Pinpoint the cell where the given text exists, returning its [X, Y] midpoint coordinate. 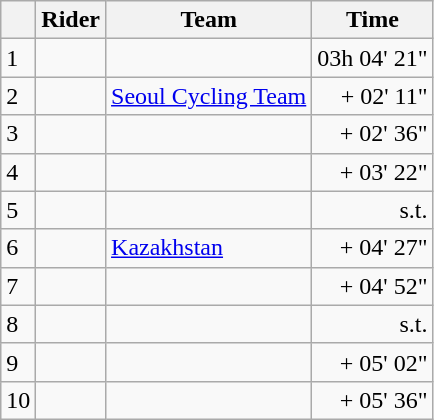
1 [18, 58]
3 [18, 134]
5 [18, 210]
+ 02' 11" [372, 96]
+ 02' 36" [372, 134]
Kazakhstan [209, 248]
Team [209, 20]
10 [18, 400]
+ 05' 36" [372, 400]
Rider [71, 20]
03h 04' 21" [372, 58]
+ 04' 52" [372, 286]
8 [18, 324]
6 [18, 248]
+ 05' 02" [372, 362]
2 [18, 96]
Time [372, 20]
+ 04' 27" [372, 248]
+ 03' 22" [372, 172]
4 [18, 172]
7 [18, 286]
Seoul Cycling Team [209, 96]
9 [18, 362]
